Pinpoint the cell where the given text exists, returning its [x, y] midpoint coordinate. 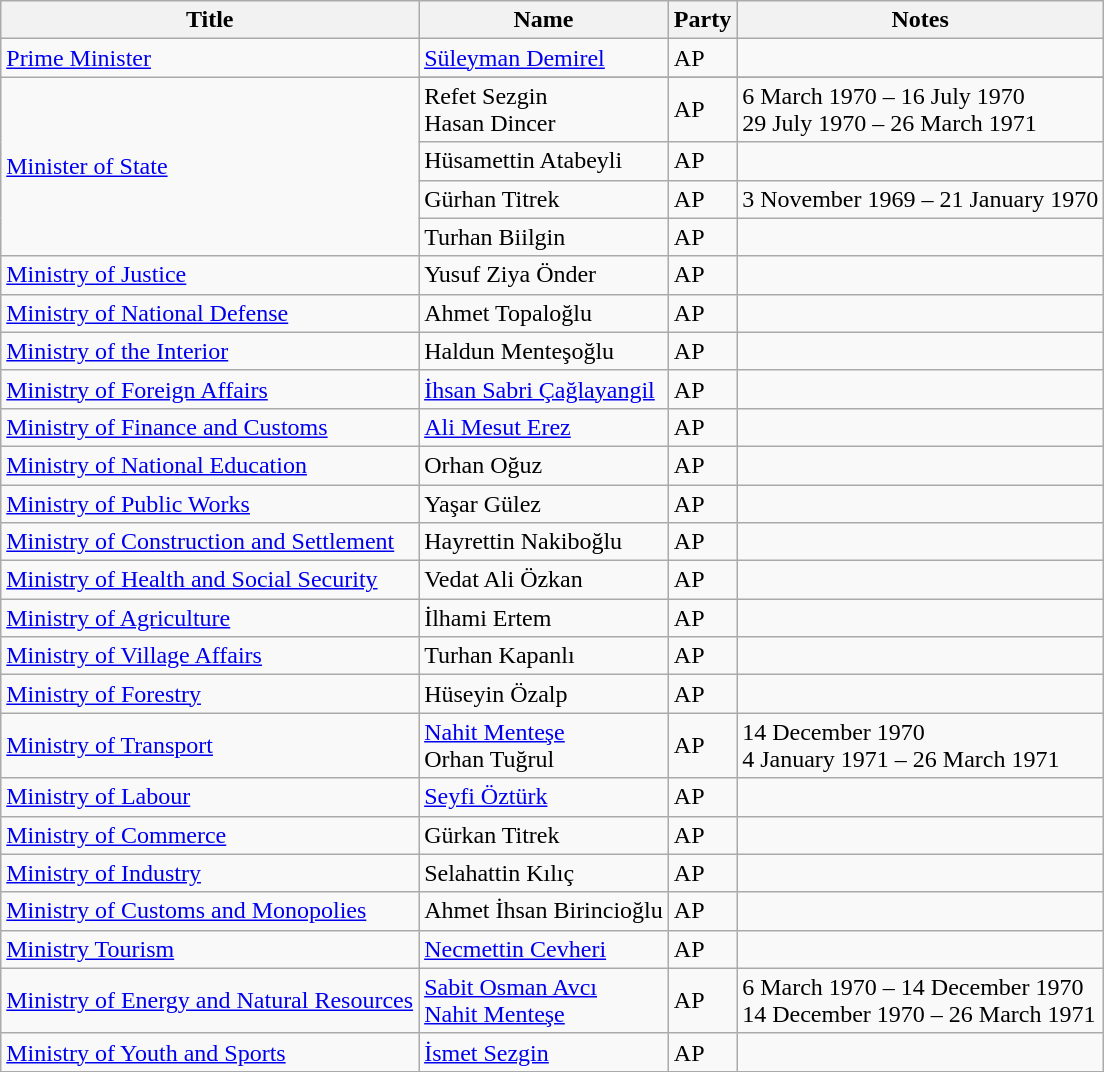
14 December 19704 January 1971 – 26 March 1971 [920, 746]
Ministry of Customs and Monopolies [210, 911]
Yusuf Ziya Önder [544, 275]
Hüseyin Özalp [544, 694]
İsmet Sezgin [544, 1052]
Notes [920, 20]
Ahmet İhsan Birincioğlu [544, 911]
Ministry of Industry [210, 873]
Hayrettin Nakiboğlu [544, 542]
İhsan Sabri Çağlayangil [544, 389]
Ministry of Agriculture [210, 618]
6 March 1970 – 16 July 197029 July 1970 – 26 March 1971 [920, 110]
Ministry of Commerce [210, 835]
Refet SezginHasan Dincer [544, 110]
Ministry of National Education [210, 465]
6 March 1970 – 14 December 197014 December 1970 – 26 March 1971 [920, 1000]
Title [210, 20]
Orhan Oğuz [544, 465]
Turhan Biilgin [544, 237]
Name [544, 20]
Ministry of Youth and Sports [210, 1052]
Party [702, 20]
Ministry of Labour [210, 797]
Ministry of Justice [210, 275]
Ali Mesut Erez [544, 427]
Ministry of Forestry [210, 694]
Ministry of Transport [210, 746]
Prime Minister [210, 58]
Turhan Kapanlı [544, 656]
Ministry Tourism [210, 949]
Seyfi Öztürk [544, 797]
Ahmet Topaloğlu [544, 313]
Necmettin Cevheri [544, 949]
Ministry of National Defense [210, 313]
Ministry of Village Affairs [210, 656]
Sabit Osman AvcıNahit Menteşe [544, 1000]
Ministry of Health and Social Security [210, 580]
Gürhan Titrek [544, 199]
Minister of State [210, 166]
Nahit MenteşeOrhan Tuğrul [544, 746]
Haldun Menteşoğlu [544, 351]
Ministry of Finance and Customs [210, 427]
Ministry of Construction and Settlement [210, 542]
Selahattin Kılıç [544, 873]
Ministry of the Interior [210, 351]
Ministry of Foreign Affairs [210, 389]
Vedat Ali Özkan [544, 580]
Süleyman Demirel [544, 58]
3 November 1969 – 21 January 1970 [920, 199]
İlhami Ertem [544, 618]
Ministry of Public Works [210, 503]
Ministry of Energy and Natural Resources [210, 1000]
Yaşar Gülez [544, 503]
Gürkan Titrek [544, 835]
Hüsamettin Atabeyli [544, 161]
